Extract the [X, Y] coordinate from the center of the cell holding the provided text.  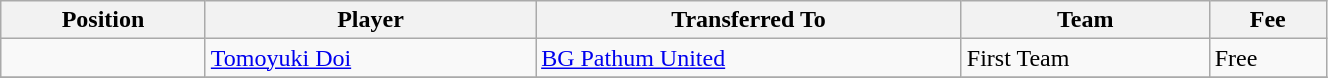
Fee [1268, 20]
Team [1085, 20]
Free [1268, 58]
First Team [1085, 58]
Tomoyuki Doi [370, 58]
Player [370, 20]
Transferred To [749, 20]
Position [104, 20]
BG Pathum United [749, 58]
